Output the [X, Y] coordinate of the center of the cell containing the given text.  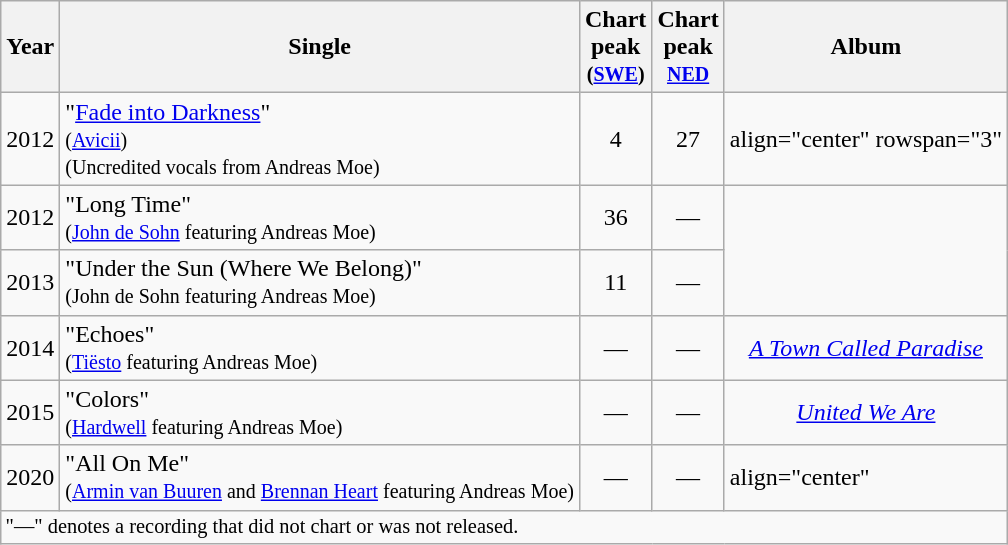
36 [615, 218]
align="center" rowspan="3" [866, 139]
2013 [30, 282]
A Town Called Paradise [866, 348]
"Long Time" (John de Sohn featuring Andreas Moe) [320, 218]
"Fade into Darkness" (Avicii)(Uncredited vocals from Andreas Moe) [320, 139]
United We Are [866, 412]
Chart peakNED [688, 47]
11 [615, 282]
2020 [30, 478]
4 [615, 139]
Chart peak(SWE) [615, 47]
Year [30, 47]
Single [320, 47]
27 [688, 139]
"—" denotes a recording that did not chart or was not released. [504, 527]
2014 [30, 348]
"Colors" (Hardwell featuring Andreas Moe) [320, 412]
Album [866, 47]
2015 [30, 412]
"All On Me" (Armin van Buuren and Brennan Heart featuring Andreas Moe) [320, 478]
align="center" [866, 478]
"Echoes" (Tiësto featuring Andreas Moe) [320, 348]
"Under the Sun (Where We Belong)" (John de Sohn featuring Andreas Moe) [320, 282]
